Extract the (x, y) coordinate from the center of the cell holding the provided text.  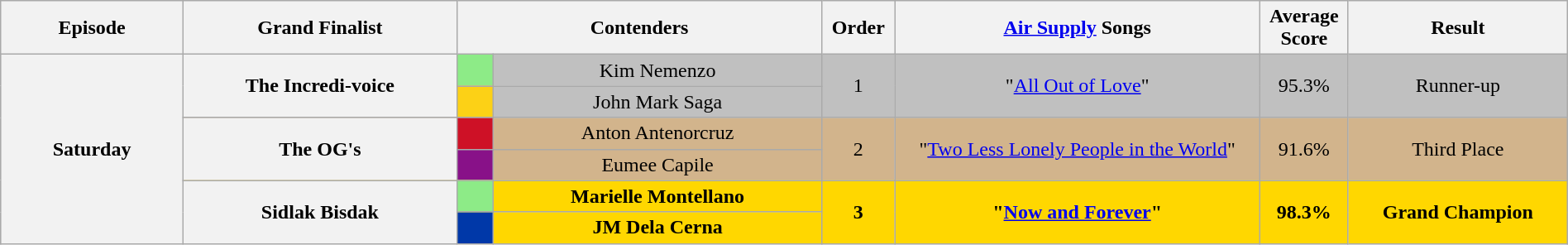
Average Score (1303, 28)
2 (858, 149)
Grand Finalist (319, 28)
98.3% (1303, 212)
Air Supply Songs (1077, 28)
Saturday (93, 149)
Kim Nemenzo (658, 70)
Episode (93, 28)
Result (1457, 28)
"Now and Forever" (1077, 212)
Grand Champion (1457, 212)
Order (858, 28)
John Mark Saga (658, 102)
Contenders (638, 28)
Runner-up (1457, 86)
1 (858, 86)
91.6% (1303, 149)
Sidlak Bisdak (319, 212)
Eumee Capile (658, 165)
Third Place (1457, 149)
"Two Less Lonely People in the World" (1077, 149)
The OG's (319, 149)
"All Out of Love" (1077, 86)
Anton Antenorcruz (658, 133)
Marielle Montellano (658, 196)
JM Dela Cerna (658, 228)
95.3% (1303, 86)
3 (858, 212)
The Incredi-voice (319, 86)
